Pinpoint the cell where the given text exists, returning its (x, y) midpoint coordinate. 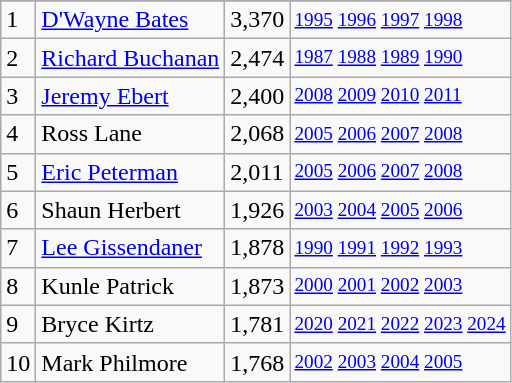
10 (18, 362)
Eric Peterman (130, 172)
Mark Philmore (130, 362)
3 (18, 96)
D'Wayne Bates (130, 20)
2,400 (258, 96)
1,768 (258, 362)
1,926 (258, 210)
2,474 (258, 58)
9 (18, 324)
Bryce Kirtz (130, 324)
8 (18, 286)
2 (18, 58)
1,781 (258, 324)
2020 2021 2022 2023 2024 (400, 324)
1,878 (258, 248)
3,370 (258, 20)
Kunle Patrick (130, 286)
2000 2001 2002 2003 (400, 286)
2,011 (258, 172)
Lee Gissendaner (130, 248)
1,873 (258, 286)
5 (18, 172)
Shaun Herbert (130, 210)
2,068 (258, 134)
7 (18, 248)
4 (18, 134)
2008 2009 2010 2011 (400, 96)
1990 1991 1992 1993 (400, 248)
1995 1996 1997 1998 (400, 20)
6 (18, 210)
2002 2003 2004 2005 (400, 362)
Richard Buchanan (130, 58)
1987 1988 1989 1990 (400, 58)
Ross Lane (130, 134)
Jeremy Ebert (130, 96)
1 (18, 20)
2003 2004 2005 2006 (400, 210)
